Detect which cell encompasses the target text, then output its (X, Y) center coordinate. 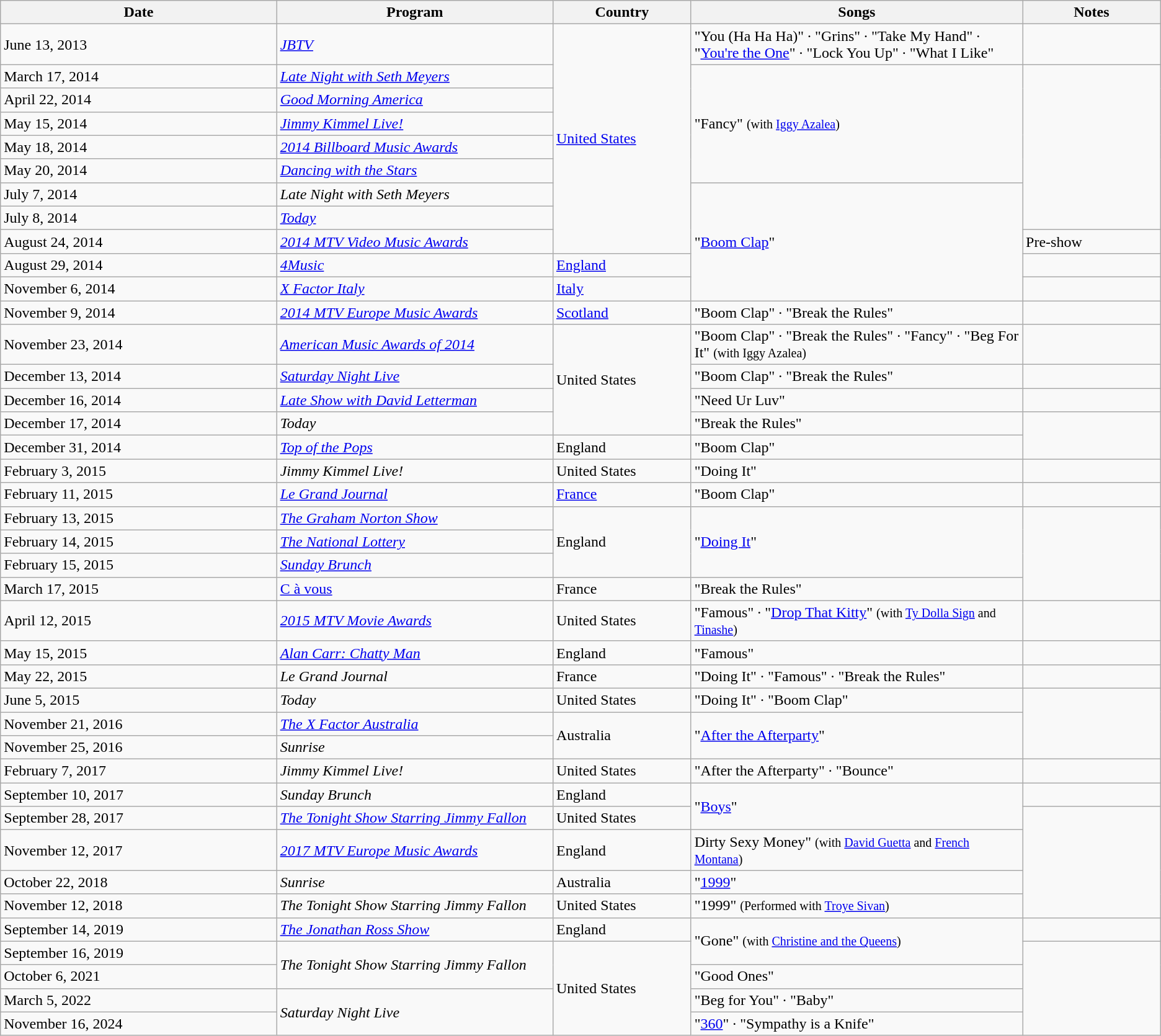
March 17, 2014 (139, 76)
Country (621, 12)
2017 MTV Europe Music Awards (414, 850)
Dirty Sexy Money" (with David Guetta and French Montana) (856, 850)
Italy (621, 288)
"Beg for You" · "Baby" (856, 1000)
Scotland (621, 312)
November 6, 2014 (139, 288)
Dancing with the Stars (414, 171)
July 8, 2014 (139, 218)
X Factor Italy (414, 288)
Notes (1092, 12)
The Graham Norton Show (414, 518)
The National Lottery (414, 542)
"1999" (Performed with Troye Sivan) (856, 906)
February 11, 2015 (139, 494)
November 25, 2016 (139, 748)
4Music (414, 265)
April 12, 2015 (139, 620)
December 16, 2014 (139, 400)
November 12, 2018 (139, 906)
"After the Afterparty" · "Bounce" (856, 771)
November 16, 2024 (139, 1024)
2015 MTV Movie Awards (414, 620)
June 5, 2015 (139, 700)
2014 MTV Video Music Awards (414, 241)
C à vous (414, 589)
The Jonathan Ross Show (414, 929)
November 23, 2014 (139, 345)
March 5, 2022 (139, 1000)
"Need Ur Luv" (856, 400)
Pre-show (1092, 241)
February 14, 2015 (139, 542)
2014 MTV Europe Music Awards (414, 312)
Alan Carr: Chatty Man (414, 653)
"After the Afterparty" (856, 736)
"You (Ha Ha Ha)" · "Grins" · "Take My Hand" · "You're the One" · "Lock You Up" · "What I Like" (856, 45)
December 17, 2014 (139, 424)
May 15, 2014 (139, 123)
2014 Billboard Music Awards (414, 147)
December 13, 2014 (139, 377)
"Doing It" · "Famous" · "Break the Rules" (856, 676)
"Boys" (856, 806)
Late Show with David Letterman (414, 400)
September 16, 2019 (139, 953)
November 21, 2016 (139, 724)
May 15, 2015 (139, 653)
April 22, 2014 (139, 100)
American Music Awards of 2014 (414, 345)
August 29, 2014 (139, 265)
February 7, 2017 (139, 771)
Program (414, 12)
"360" · "Sympathy is a Knife" (856, 1024)
"Good Ones" (856, 976)
October 6, 2021 (139, 976)
"1999" (856, 882)
Songs (856, 12)
February 3, 2015 (139, 471)
Top of the Pops (414, 447)
"Boom Clap" · "Break the Rules" · "Fancy" · "Beg For It" (with Iggy Azalea) (856, 345)
October 22, 2018 (139, 882)
"Doing It" · "Boom Clap" (856, 700)
"Famous" · "Drop That Kitty" (with Ty Dolla Sign and Tinashe) (856, 620)
Date (139, 12)
Good Morning America (414, 100)
JBTV (414, 45)
"Fancy" (with Iggy Azalea) (856, 123)
February 13, 2015 (139, 518)
The X Factor Australia (414, 724)
September 28, 2017 (139, 818)
August 24, 2014 (139, 241)
May 18, 2014 (139, 147)
November 9, 2014 (139, 312)
"Famous" (856, 653)
November 12, 2017 (139, 850)
September 10, 2017 (139, 795)
September 14, 2019 (139, 929)
May 22, 2015 (139, 676)
March 17, 2015 (139, 589)
February 15, 2015 (139, 565)
May 20, 2014 (139, 171)
December 31, 2014 (139, 447)
"Gone" (with Christine and the Queens) (856, 941)
July 7, 2014 (139, 194)
June 13, 2013 (139, 45)
